For the text-containing cell, return its midpoint in [x, y] coordinate format. 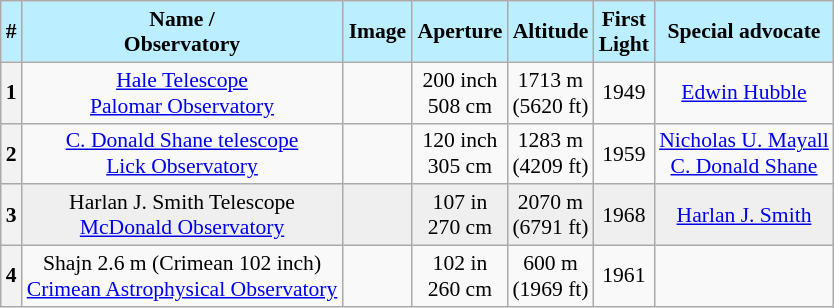
3 [12, 216]
Shajn 2.6 m (Crimean 102 inch)Crimean Astrophysical Observatory [182, 276]
Hale TelescopePalomar Observatory [182, 92]
# [12, 32]
200 inch508 cm [460, 92]
Altitude [550, 32]
Nicholas U. MayallC. Donald Shane [744, 154]
600 m(1969 ft) [550, 276]
Special advocate [744, 32]
1959 [624, 154]
1949 [624, 92]
Image [377, 32]
FirstLight [624, 32]
2070 m(6791 ft) [550, 216]
Harlan J. Smith [744, 216]
Harlan J. Smith TelescopeMcDonald Observatory [182, 216]
4 [12, 276]
1961 [624, 276]
1 [12, 92]
2 [12, 154]
102 in260 cm [460, 276]
1713 m(5620 ft) [550, 92]
Aperture [460, 32]
Edwin Hubble [744, 92]
1283 m(4209 ft) [550, 154]
1968 [624, 216]
C. Donald Shane telescopeLick Observatory [182, 154]
107 in270 cm [460, 216]
120 inch305 cm [460, 154]
Name /Observatory [182, 32]
